From the cell containing the given text, extract its center point as (X, Y) coordinate. 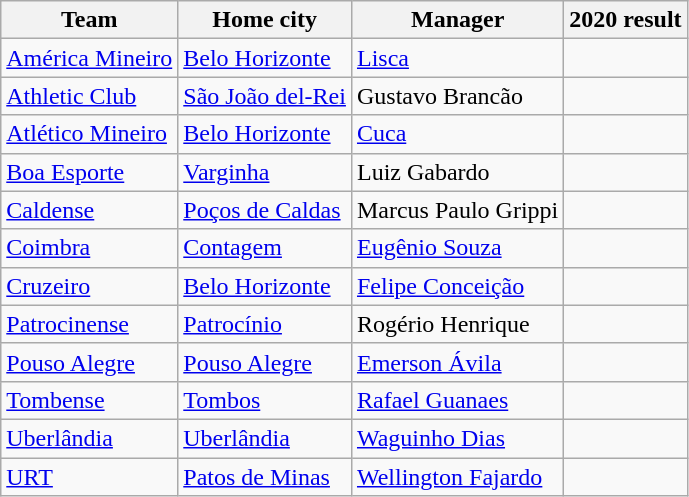
Marcus Paulo Grippi (457, 210)
Felipe Conceição (457, 286)
Eugênio Souza (457, 248)
Tombense (90, 400)
Varginha (265, 172)
Rogério Henrique (457, 324)
Manager (457, 20)
Athletic Club (90, 96)
Patrocínio (265, 324)
Boa Esporte (90, 172)
Emerson Ávila (457, 362)
Caldense (90, 210)
Home city (265, 20)
Waguinho Dias (457, 438)
Atlético Mineiro (90, 134)
Team (90, 20)
Rafael Guanaes (457, 400)
Patrocinense (90, 324)
Tombos (265, 400)
Gustavo Brancão (457, 96)
Poços de Caldas (265, 210)
América Mineiro (90, 58)
Coimbra (90, 248)
Cruzeiro (90, 286)
Luiz Gabardo (457, 172)
Lisca (457, 58)
Wellington Fajardo (457, 477)
São João del-Rei (265, 96)
URT (90, 477)
Cuca (457, 134)
Contagem (265, 248)
2020 result (626, 20)
Patos de Minas (265, 477)
